Locate the cell with the specified text and output its (x, y) center coordinate. 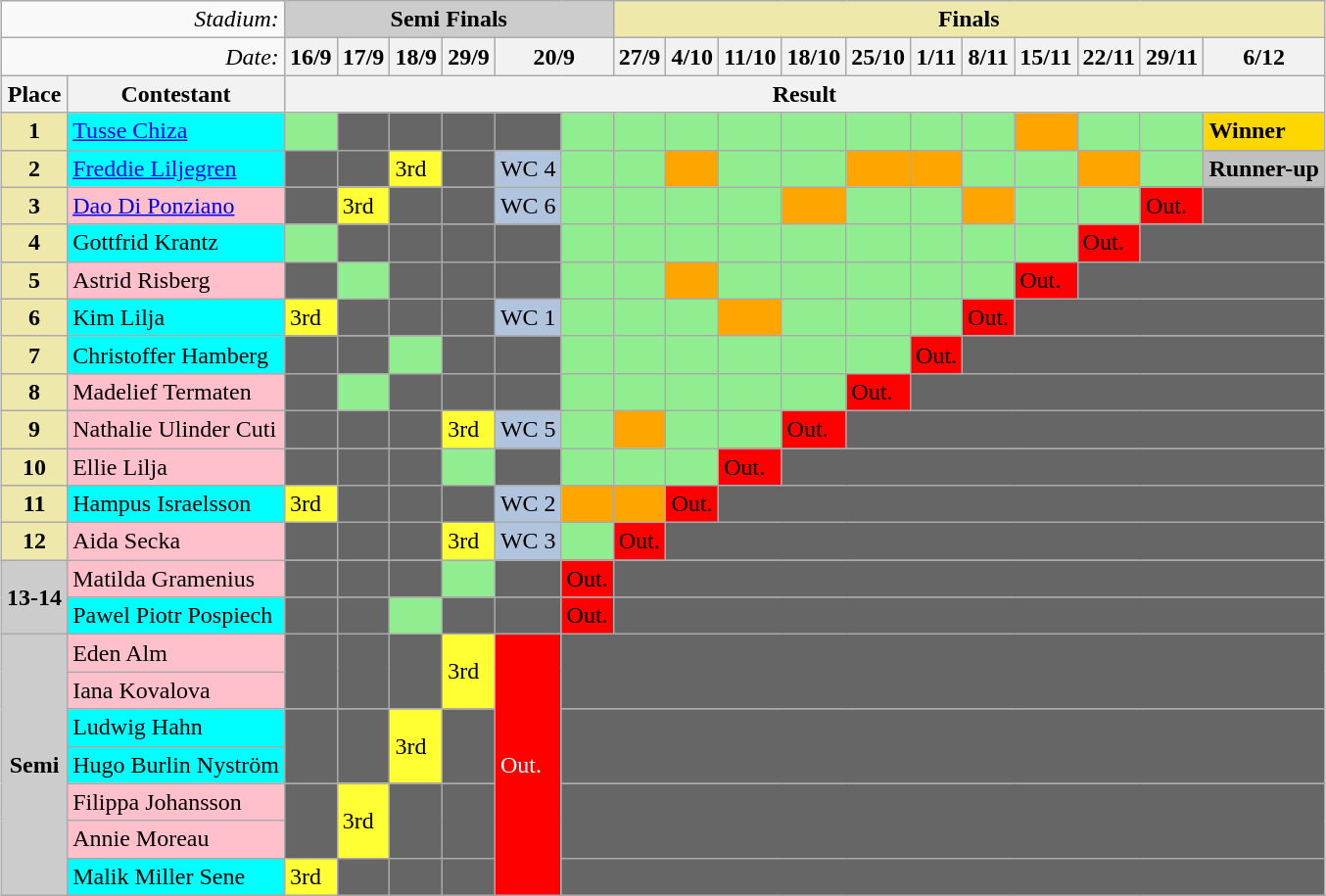
10 (35, 467)
2 (35, 168)
9 (35, 429)
7 (35, 354)
Freddie Liljegren (176, 168)
13-14 (35, 597)
Pawel Piotr Pospiech (176, 616)
Gottfrid Krantz (176, 243)
6 (35, 317)
WC 3 (528, 542)
22/11 (1109, 57)
Nathalie Ulinder Cuti (176, 429)
Date: (143, 57)
29/9 (469, 57)
15/11 (1046, 57)
27/9 (639, 57)
20/9 (554, 57)
Contestant (176, 94)
Aida Secka (176, 542)
WC 1 (528, 317)
25/10 (878, 57)
Dao Di Ponziano (176, 206)
Hampus Israelsson (176, 504)
18/10 (814, 57)
Iana Kovalova (176, 690)
5 (35, 280)
Ellie Lilja (176, 467)
WC 5 (528, 429)
4/10 (692, 57)
Astrid Risberg (176, 280)
Ludwig Hahn (176, 728)
1 (35, 131)
Semi (35, 765)
1/11 (936, 57)
Malik Miller Sene (176, 876)
8/11 (989, 57)
WC 4 (528, 168)
Stadium: (143, 20)
3 (35, 206)
Filippa Johansson (176, 802)
8 (35, 392)
Semi Finals (449, 20)
Result (804, 94)
11/10 (750, 57)
Kim Lilja (176, 317)
11 (35, 504)
Finals (969, 20)
Winner (1264, 131)
Christoffer Hamberg (176, 354)
Place (35, 94)
Madelief Termaten (176, 392)
18/9 (416, 57)
Annie Moreau (176, 839)
WC 6 (528, 206)
WC 2 (528, 504)
16/9 (310, 57)
Runner-up (1264, 168)
17/9 (363, 57)
Eden Alm (176, 653)
6/12 (1264, 57)
4 (35, 243)
Hugo Burlin Nyström (176, 765)
Tusse Chiza (176, 131)
29/11 (1171, 57)
Matilda Gramenius (176, 579)
12 (35, 542)
